Output the (X, Y) coordinate of the center of the cell containing the given text.  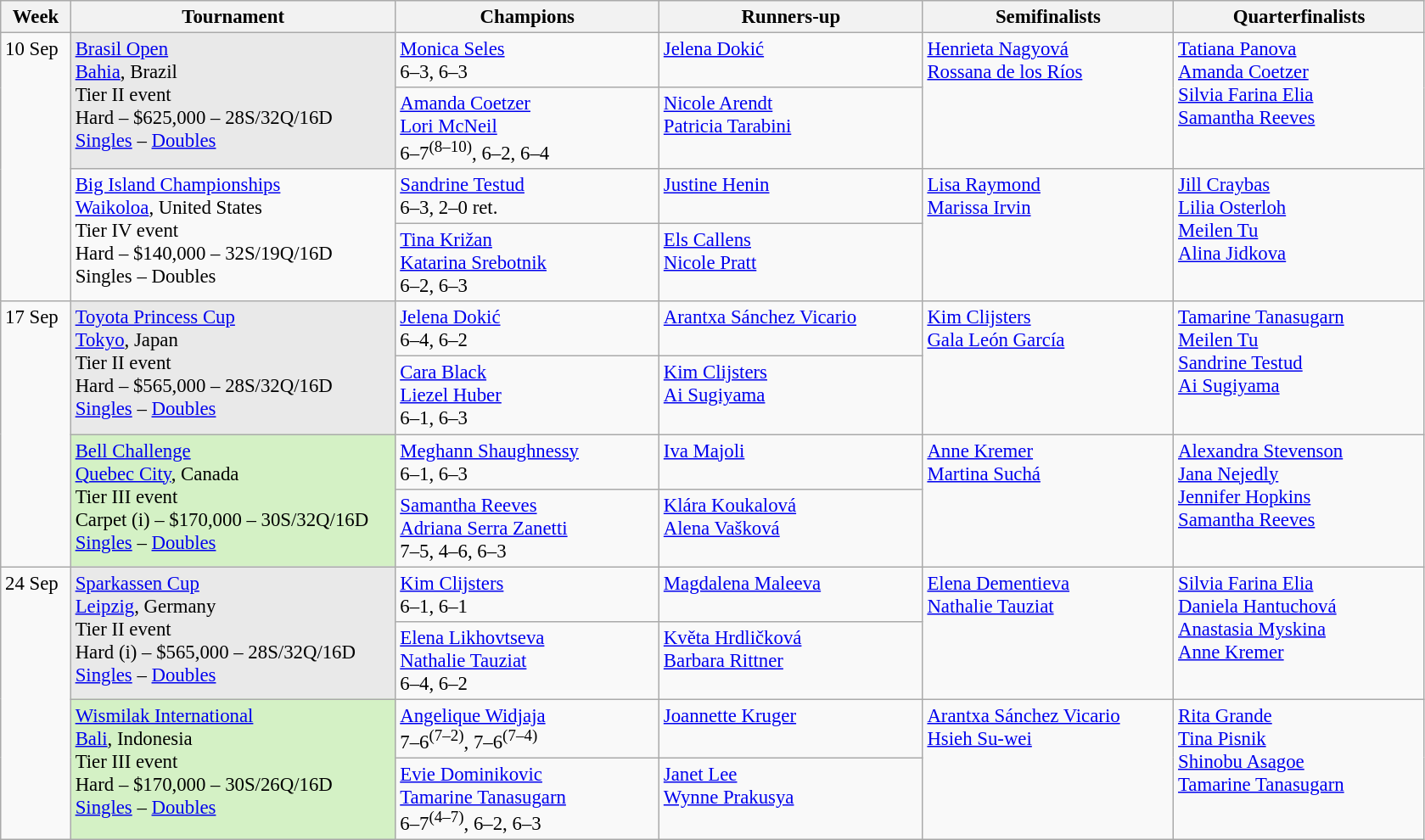
Kim Clijsters Ai Sugiyama (791, 395)
17 Sep (36, 434)
Sandrine Testud 6–3, 2–0 ret. (528, 197)
Elena Likhovtseva Nathalie Tauziat 6–4, 6–2 (528, 660)
Runners-up (791, 17)
Henrieta Nagyová Rossana de los Ríos (1048, 102)
Kim Clijsters Gala León García (1048, 368)
Iva Majoli (791, 462)
Květa Hrdličková Barbara Rittner (791, 660)
Joannette Kruger (791, 728)
Nicole Arendt Patricia Tarabini (791, 128)
Wismilak International Bali, Indonesia Tier III eventHard – $170,000 – 30S/26Q/16DSingles – Doubles (233, 769)
Kim Clijsters 6–1, 6–1 (528, 594)
Jelena Dokić (791, 61)
Samantha Reeves Adriana Serra Zanetti 7–5, 4–6, 6–3 (528, 528)
Tournament (233, 17)
24 Sep (36, 703)
Week (36, 17)
10 Sep (36, 168)
Anne Kremer Martina Suchá (1048, 501)
Rita Grande Tina Pisnik Shinobu Asagoe Tamarine Tanasugarn (1299, 769)
Magdalena Maleeva (791, 594)
Angelique Widjaja 7–6(7–2), 7–6(7–4) (528, 728)
Evie Dominikovic Tamarine Tanasugarn 6–7(4–7), 6–2, 6–3 (528, 798)
Tina Križan Katarina Srebotnik 6–2, 6–3 (528, 263)
Sparkassen Cup Leipzig, Germany Tier II eventHard (i) – $565,000 – 28S/32Q/16DSingles – Doubles (233, 633)
Jelena Dokić 6–4, 6–2 (528, 329)
Lisa Raymond Marissa Irvin (1048, 235)
Justine Henin (791, 197)
Cara Black Liezel Huber 6–1, 6–3 (528, 395)
Tatiana Panova Amanda Coetzer Silvia Farina Elia Samantha Reeves (1299, 102)
Quarterfinalists (1299, 17)
Silvia Farina Elia Daniela Hantuchová Anastasia Myskina Anne Kremer (1299, 633)
Alexandra Stevenson Jana Nejedly Jennifer Hopkins Samantha Reeves (1299, 501)
Jill Craybas Lilia Osterloh Meilen Tu Alina Jidkova (1299, 235)
Champions (528, 17)
Tamarine Tanasugarn Meilen Tu Sandrine Testud Ai Sugiyama (1299, 368)
Monica Seles 6–3, 6–3 (528, 61)
Arantxa Sánchez Vicario (791, 329)
Big Island Championships Waikoloa, United States Tier IV eventHard – $140,000 – 32S/19Q/16DSingles – Doubles (233, 235)
Brasil Open Bahia, Brazil Tier II eventHard – $625,000 – 28S/32Q/16DSingles – Doubles (233, 102)
Bell Challenge Quebec City, Canada Tier III eventCarpet (i) – $170,000 – 30S/32Q/16DSingles – Doubles (233, 501)
Els Callens Nicole Pratt (791, 263)
Toyota Princess Cup Tokyo, Japan Tier II eventHard – $565,000 – 28S/32Q/16DSingles – Doubles (233, 368)
Meghann Shaughnessy 6–1, 6–3 (528, 462)
Klára Koukalová Alena Vašková (791, 528)
Semifinalists (1048, 17)
Janet Lee Wynne Prakusya (791, 798)
Elena Dementieva Nathalie Tauziat (1048, 633)
Amanda Coetzer Lori McNeil 6–7(8–10), 6–2, 6–4 (528, 128)
Arantxa Sánchez Vicario Hsieh Su-wei (1048, 769)
